Return the [x, y] coordinate for the center point of the cell that contains the specified text.  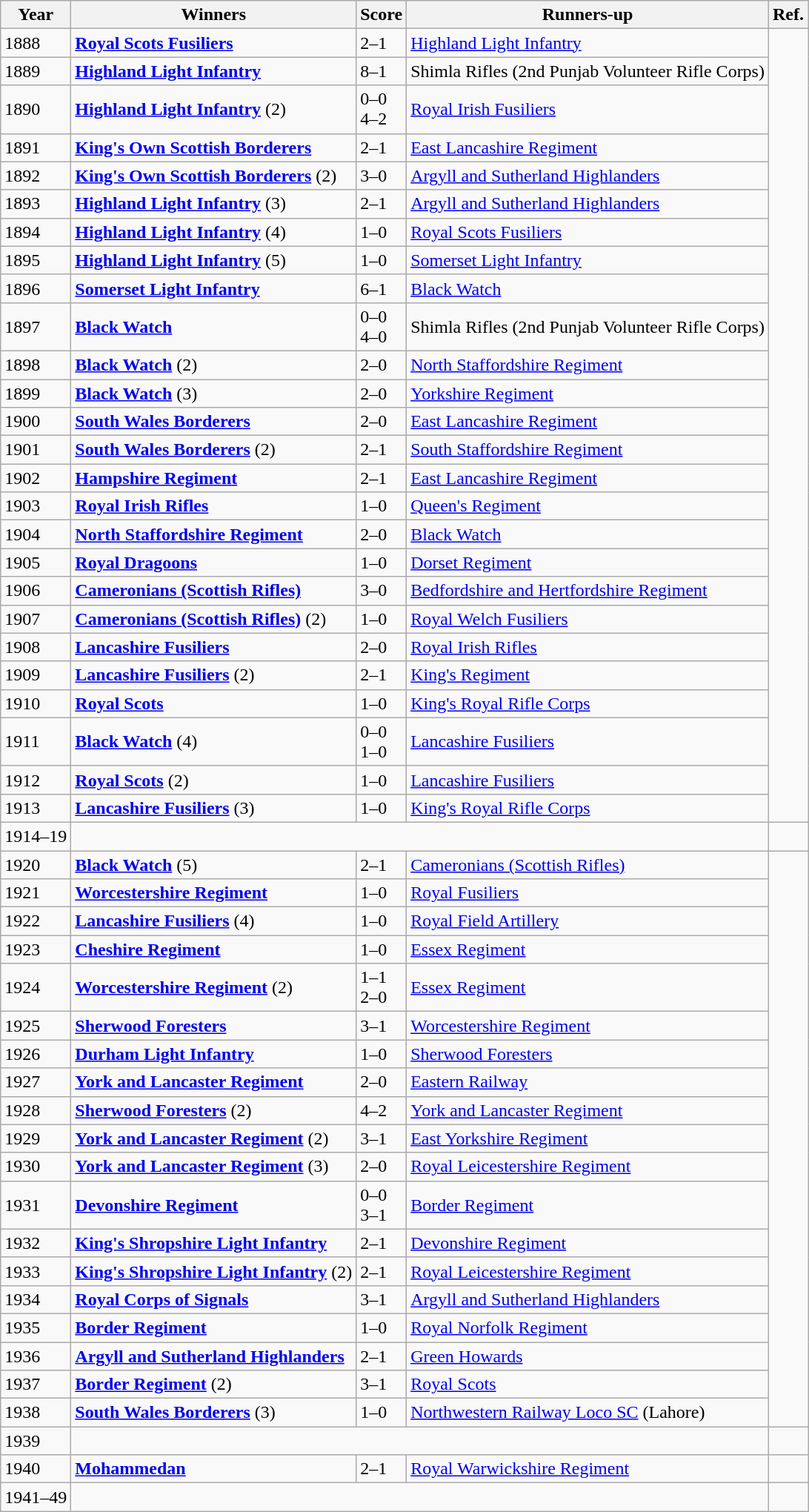
1928 [36, 1110]
1930 [36, 1167]
Black Watch (5) [213, 865]
1906 [36, 591]
1891 [36, 147]
1920 [36, 865]
1907 [36, 619]
1901 [36, 450]
Mohammedan [213, 1469]
Royal Scots (2) [213, 780]
1909 [36, 675]
1921 [36, 893]
1938 [36, 1413]
Highland Light Infantry (4) [213, 232]
Royal Fusiliers [588, 893]
York and Lancaster Regiment (2) [213, 1138]
1914–19 [36, 836]
0–0 4–2 [382, 110]
1895 [36, 260]
Runners-up [588, 15]
6–1 [382, 288]
Royal Field Artillery [588, 921]
Northwestern Railway Loco SC (Lahore) [588, 1413]
Highland Light Infantry (2) [213, 110]
Royal Corps of Signals [213, 1299]
Lancashire Fusiliers (3) [213, 808]
1934 [36, 1299]
1913 [36, 808]
1888 [36, 43]
1889 [36, 71]
Eastern Railway [588, 1082]
East Yorkshire Regiment [588, 1138]
1894 [36, 232]
Worcestershire Regiment (2) [213, 987]
1933 [36, 1271]
1923 [36, 949]
1890 [36, 110]
1893 [36, 204]
1924 [36, 987]
King's Shropshire Light Infantry [213, 1243]
South Wales Borderers [213, 422]
Year [36, 15]
1936 [36, 1356]
Hampshire Regiment [213, 478]
1937 [36, 1385]
King's Regiment [588, 675]
1935 [36, 1327]
1–1 2–0 [382, 987]
Yorkshire Regiment [588, 394]
King's Shropshire Light Infantry (2) [213, 1271]
1898 [36, 365]
Highland Light Infantry (5) [213, 260]
1908 [36, 647]
Ref. [788, 15]
1911 [36, 741]
South Staffordshire Regiment [588, 450]
1926 [36, 1054]
Border Regiment (2) [213, 1385]
Durham Light Infantry [213, 1054]
1941–49 [36, 1497]
1903 [36, 506]
Cheshire Regiment [213, 949]
1929 [36, 1138]
Royal Welch Fusiliers [588, 619]
8–1 [382, 71]
South Wales Borderers (3) [213, 1413]
Royal Warwickshire Regiment [588, 1469]
0–0 4–0 [382, 326]
1940 [36, 1469]
1912 [36, 780]
1892 [36, 176]
1900 [36, 422]
Green Howards [588, 1356]
1899 [36, 394]
Lancashire Fusiliers (2) [213, 675]
Sherwood Foresters (2) [213, 1110]
1902 [36, 478]
1922 [36, 921]
1925 [36, 1026]
Winners [213, 15]
Royal Norfolk Regiment [588, 1327]
Royal Irish Fusiliers [588, 110]
Score [382, 15]
1904 [36, 534]
1897 [36, 326]
Black Watch (3) [213, 394]
Highland Light Infantry (3) [213, 204]
York and Lancaster Regiment (3) [213, 1167]
South Wales Borderers (2) [213, 450]
1905 [36, 563]
1910 [36, 703]
Black Watch (2) [213, 365]
1932 [36, 1243]
Bedfordshire and Hertfordshire Regiment [588, 591]
Dorset Regiment [588, 563]
1927 [36, 1082]
Royal Dragoons [213, 563]
0–0 3–1 [382, 1205]
4–2 [382, 1110]
Cameronians (Scottish Rifles) (2) [213, 619]
1896 [36, 288]
0–0 1–0 [382, 741]
Queen's Regiment [588, 506]
Lancashire Fusiliers (4) [213, 921]
1939 [36, 1441]
King's Own Scottish Borderers [213, 147]
1931 [36, 1205]
Black Watch (4) [213, 741]
King's Own Scottish Borderers (2) [213, 176]
